Return (X, Y) of the center of cell containing provided text 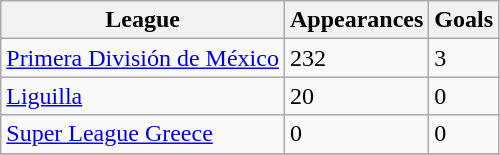
Liguilla (143, 96)
3 (464, 58)
232 (356, 58)
Super League Greece (143, 134)
Primera División de México (143, 58)
Appearances (356, 20)
League (143, 20)
20 (356, 96)
Goals (464, 20)
